Find where the given text appears and provide that cell's center as (X, Y) coordinate. 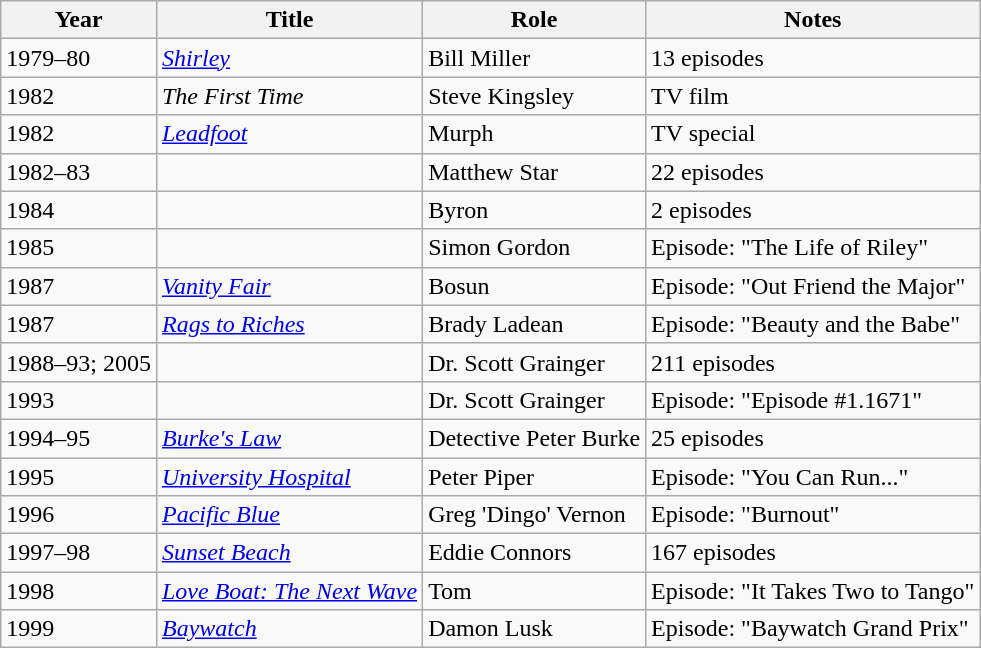
Leadfoot (289, 134)
Eddie Connors (534, 553)
Episode: "Burnout" (813, 515)
Shirley (289, 58)
1997–98 (79, 553)
1998 (79, 591)
Bill Miller (534, 58)
Bosun (534, 286)
Byron (534, 210)
Tom (534, 591)
Brady Ladean (534, 324)
Rags to Riches (289, 324)
1979–80 (79, 58)
1988–93; 2005 (79, 362)
Episode: "Beauty and the Babe" (813, 324)
22 episodes (813, 172)
Sunset Beach (289, 553)
1984 (79, 210)
Episode: "You Can Run..." (813, 477)
1993 (79, 400)
Detective Peter Burke (534, 438)
Pacific Blue (289, 515)
Episode: "Out Friend the Major" (813, 286)
Simon Gordon (534, 248)
TV film (813, 96)
Matthew Star (534, 172)
Murph (534, 134)
Vanity Fair (289, 286)
Greg 'Dingo' Vernon (534, 515)
Episode: "The Life of Riley" (813, 248)
1999 (79, 629)
167 episodes (813, 553)
Episode: "It Takes Two to Tango" (813, 591)
The First Time (289, 96)
Damon Lusk (534, 629)
1982–83 (79, 172)
1985 (79, 248)
TV special (813, 134)
Burke's Law (289, 438)
1996 (79, 515)
Baywatch (289, 629)
Peter Piper (534, 477)
Title (289, 20)
Role (534, 20)
Episode: "Episode #1.1671" (813, 400)
Episode: "Baywatch Grand Prix" (813, 629)
13 episodes (813, 58)
2 episodes (813, 210)
University Hospital (289, 477)
Love Boat: The Next Wave (289, 591)
211 episodes (813, 362)
25 episodes (813, 438)
1995 (79, 477)
1994–95 (79, 438)
Steve Kingsley (534, 96)
Year (79, 20)
Notes (813, 20)
